Locate the cell with the specified text and output its [X, Y] center coordinate. 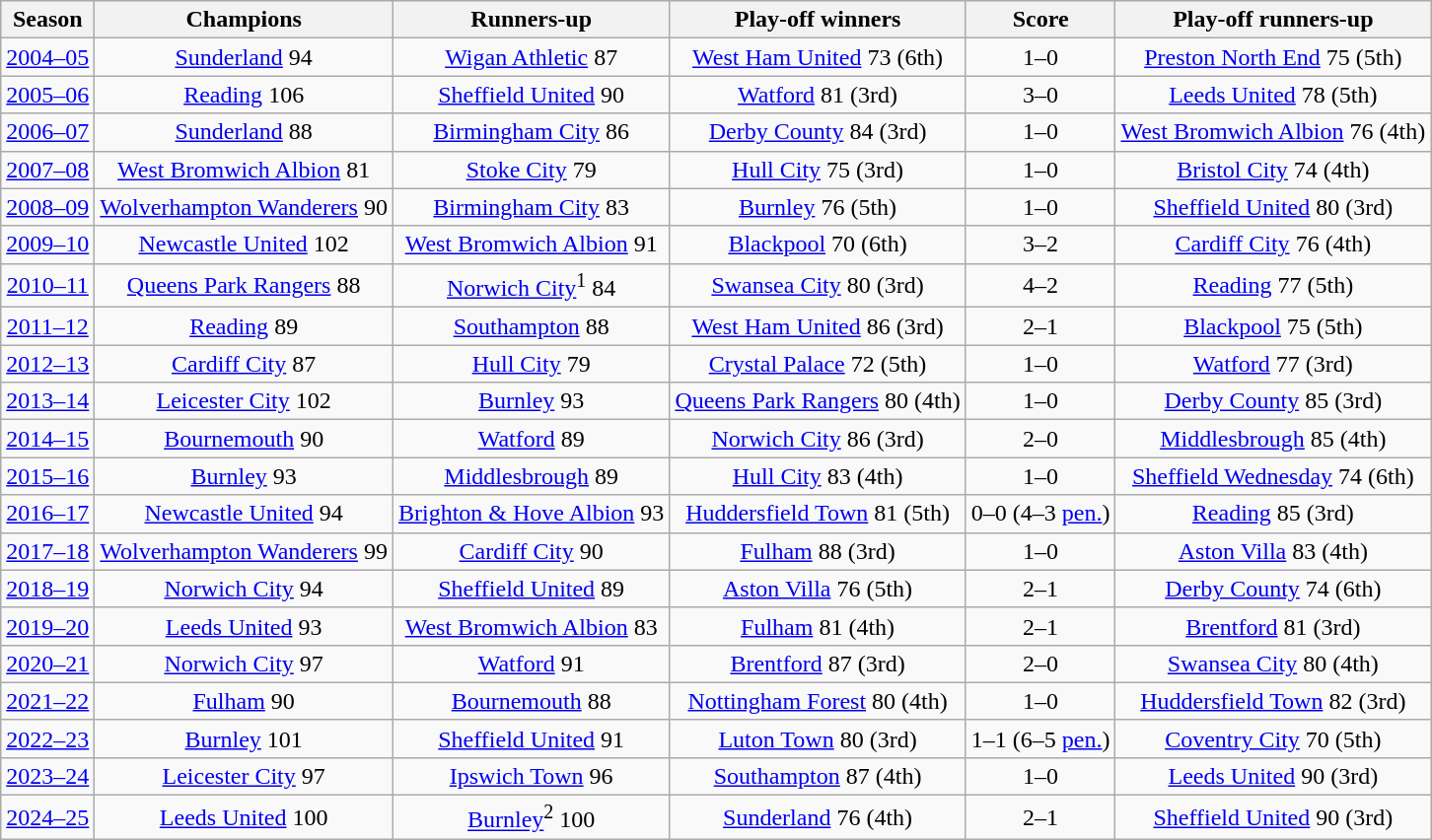
Hull City 75 (3rd) [818, 170]
Preston North End 75 (5th) [1273, 57]
Play-off runners-up [1273, 20]
Wigan Athletic 87 [531, 57]
West Bromwich Albion 83 [531, 626]
Champions [245, 20]
2008–09 [47, 207]
West Ham United 86 (3rd) [818, 326]
West Bromwich Albion 76 (4th) [1273, 132]
West Ham United 73 (6th) [818, 57]
3–0 [1040, 95]
2014–15 [47, 439]
Watford 81 (3rd) [818, 95]
Watford 91 [531, 664]
Ipswich Town 96 [531, 776]
Crystal Palace 72 (5th) [818, 364]
Norwich City1 84 [531, 286]
2018–19 [47, 589]
Leicester City 97 [245, 776]
Huddersfield Town 82 (3rd) [1273, 701]
Aston Villa 76 (5th) [818, 589]
Brentford 87 (3rd) [818, 664]
Blackpool 70 (6th) [818, 245]
Wolverhampton Wanderers 99 [245, 551]
2011–12 [47, 326]
Season [47, 20]
2022–23 [47, 738]
Reading 106 [245, 95]
Burnley2 100 [531, 818]
Leeds United 78 (5th) [1273, 95]
Fulham 81 (4th) [818, 626]
Newcastle United 102 [245, 245]
Leeds United 100 [245, 818]
West Bromwich Albion 81 [245, 170]
2012–13 [47, 364]
Play-off winners [818, 20]
Cardiff City 87 [245, 364]
Sunderland 76 (4th) [818, 818]
Sheffield United 91 [531, 738]
Derby County 84 (3rd) [818, 132]
Reading 77 (5th) [1273, 286]
2020–21 [47, 664]
Runners-up [531, 20]
Newcastle United 94 [245, 514]
Brighton & Hove Albion 93 [531, 514]
Watford 77 (3rd) [1273, 364]
Queens Park Rangers 88 [245, 286]
2024–25 [47, 818]
2017–18 [47, 551]
2009–10 [47, 245]
Norwich City 97 [245, 664]
Sunderland 94 [245, 57]
Swansea City 80 (3rd) [818, 286]
2016–17 [47, 514]
2006–07 [47, 132]
2010–11 [47, 286]
Hull City 79 [531, 364]
Southampton 87 (4th) [818, 776]
Southampton 88 [531, 326]
0–0 (4–3 pen.) [1040, 514]
Derby County 74 (6th) [1273, 589]
Sheffield United 80 (3rd) [1273, 207]
2015–16 [47, 476]
1–1 (6–5 pen.) [1040, 738]
Sheffield Wednesday 74 (6th) [1273, 476]
Watford 89 [531, 439]
2007–08 [47, 170]
Sunderland 88 [245, 132]
Score [1040, 20]
Swansea City 80 (4th) [1273, 664]
Brentford 81 (3rd) [1273, 626]
Sheffield United 90 [531, 95]
Norwich City 94 [245, 589]
2023–24 [47, 776]
Leicester City 102 [245, 401]
Luton Town 80 (3rd) [818, 738]
Burnley 76 (5th) [818, 207]
Middlesbrough 85 (4th) [1273, 439]
Norwich City 86 (3rd) [818, 439]
Bournemouth 90 [245, 439]
Wolverhampton Wanderers 90 [245, 207]
Aston Villa 83 (4th) [1273, 551]
2013–14 [47, 401]
2005–06 [47, 95]
2004–05 [47, 57]
Reading 89 [245, 326]
2021–22 [47, 701]
Leeds United 93 [245, 626]
Birmingham City 86 [531, 132]
Huddersfield Town 81 (5th) [818, 514]
Reading 85 (3rd) [1273, 514]
3–2 [1040, 245]
Hull City 83 (4th) [818, 476]
West Bromwich Albion 91 [531, 245]
Bristol City 74 (4th) [1273, 170]
Nottingham Forest 80 (4th) [818, 701]
2019–20 [47, 626]
Sheffield United 90 (3rd) [1273, 818]
Leeds United 90 (3rd) [1273, 776]
4–2 [1040, 286]
Sheffield United 89 [531, 589]
Queens Park Rangers 80 (4th) [818, 401]
Middlesbrough 89 [531, 476]
Bournemouth 88 [531, 701]
Stoke City 79 [531, 170]
Coventry City 70 (5th) [1273, 738]
Birmingham City 83 [531, 207]
Fulham 88 (3rd) [818, 551]
Cardiff City 76 (4th) [1273, 245]
Blackpool 75 (5th) [1273, 326]
Fulham 90 [245, 701]
Derby County 85 (3rd) [1273, 401]
Burnley 101 [245, 738]
Cardiff City 90 [531, 551]
